Identify which cell holds the provided text, then report its [x, y] central coordinate. 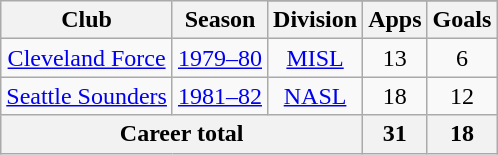
Season [220, 20]
31 [395, 134]
12 [462, 96]
Career total [182, 134]
Seattle Sounders [87, 96]
Club [87, 20]
13 [395, 58]
1979–80 [220, 58]
NASL [316, 96]
Division [316, 20]
Apps [395, 20]
MISL [316, 58]
6 [462, 58]
1981–82 [220, 96]
Goals [462, 20]
Cleveland Force [87, 58]
